Scan for the cell matching the given text and deliver its [x, y] coordinate at center. 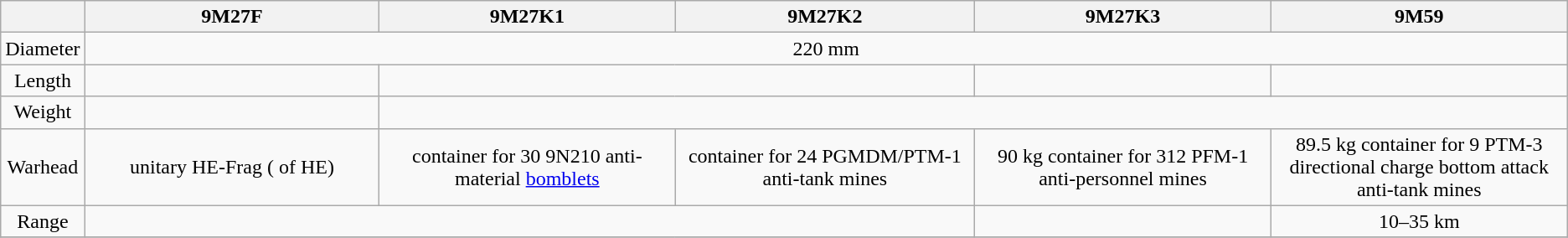
container for 24 PGMDM/PTM-1 anti-tank mines [825, 167]
Range [43, 221]
container for 30 9N210 anti-material bomblets [528, 167]
10–35 km [1419, 221]
9M27F [232, 17]
220 mm [826, 49]
Warhead [43, 167]
89.5 kg container for 9 PTM-3 directional charge bottom attack anti-tank mines [1419, 167]
Length [43, 80]
90 kg container for 312 PFM-1 anti-personnel mines [1122, 167]
9M59 [1419, 17]
9M27K1 [528, 17]
9M27K3 [1122, 17]
9M27K2 [825, 17]
Diameter [43, 49]
Weight [43, 112]
unitary HE-Frag ( of HE) [232, 167]
